Return (x, y) of the center of cell containing provided text 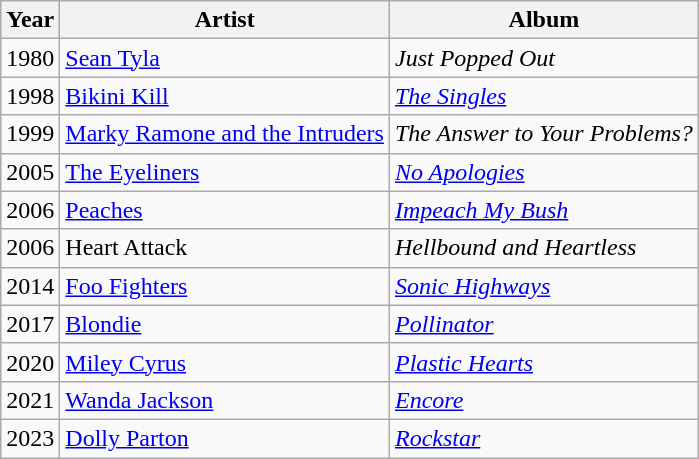
The Answer to Your Problems? (544, 134)
Album (544, 20)
2005 (30, 172)
2023 (30, 438)
Sean Tyla (225, 58)
Marky Ramone and the Intruders (225, 134)
Year (30, 20)
Blondie (225, 324)
Bikini Kill (225, 96)
Artist (225, 20)
Foo Fighters (225, 286)
Sonic Highways (544, 286)
Dolly Parton (225, 438)
The Eyeliners (225, 172)
Heart Attack (225, 248)
Plastic Hearts (544, 362)
Rockstar (544, 438)
Pollinator (544, 324)
1999 (30, 134)
The Singles (544, 96)
Peaches (225, 210)
Impeach My Bush (544, 210)
1980 (30, 58)
2020 (30, 362)
2021 (30, 400)
2014 (30, 286)
2017 (30, 324)
Encore (544, 400)
1998 (30, 96)
Miley Cyrus (225, 362)
No Apologies (544, 172)
Wanda Jackson (225, 400)
Hellbound and Heartless (544, 248)
Just Popped Out (544, 58)
